Pinpoint the cell where the given text exists, returning its (X, Y) midpoint coordinate. 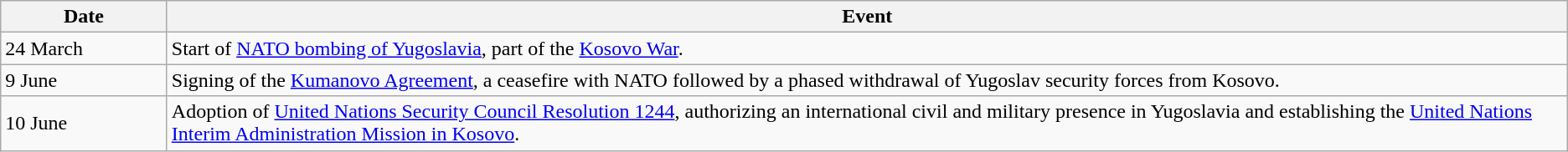
Date (84, 17)
Start of NATO bombing of Yugoslavia, part of the Kosovo War. (867, 48)
10 June (84, 124)
24 March (84, 48)
Signing of the Kumanovo Agreement, a ceasefire with NATO followed by a phased withdrawal of Yugoslav security forces from Kosovo. (867, 80)
Event (867, 17)
9 June (84, 80)
